Find where the given text appears and provide that cell's center as (x, y) coordinate. 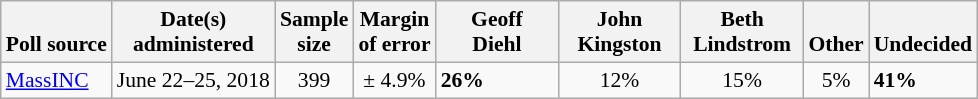
12% (620, 80)
MassINC (56, 80)
Undecided (923, 32)
5% (836, 80)
41% (923, 80)
15% (742, 80)
26% (498, 80)
Poll source (56, 32)
June 22–25, 2018 (194, 80)
± 4.9% (394, 80)
399 (314, 80)
GeoffDiehl (498, 32)
BethLindstrom (742, 32)
JohnKingston (620, 32)
Marginof error (394, 32)
Date(s)administered (194, 32)
Samplesize (314, 32)
Other (836, 32)
